Scan for the cell matching the given text and deliver its (X, Y) coordinate at center. 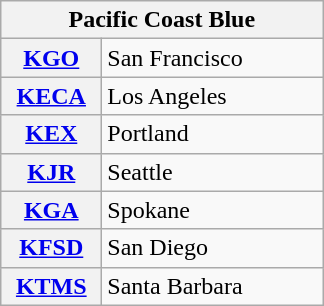
KGO (52, 58)
Pacific Coast Blue (162, 20)
KECA (52, 96)
Spokane (212, 210)
Seattle (212, 172)
San Diego (212, 248)
KJR (52, 172)
Los Angeles (212, 96)
KGA (52, 210)
KFSD (52, 248)
Santa Barbara (212, 286)
Portland (212, 134)
San Francisco (212, 58)
KTMS (52, 286)
KEX (52, 134)
